Locate the cell with the specified text and output its [X, Y] center coordinate. 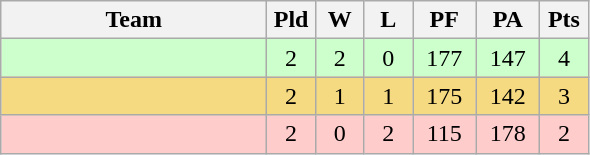
PF [444, 20]
Pts [564, 20]
Team [134, 20]
175 [444, 96]
115 [444, 134]
W [340, 20]
3 [564, 96]
PA [508, 20]
142 [508, 96]
4 [564, 58]
147 [508, 58]
178 [508, 134]
Pld [292, 20]
L [388, 20]
177 [444, 58]
